Return [x, y] of the center of cell containing provided text 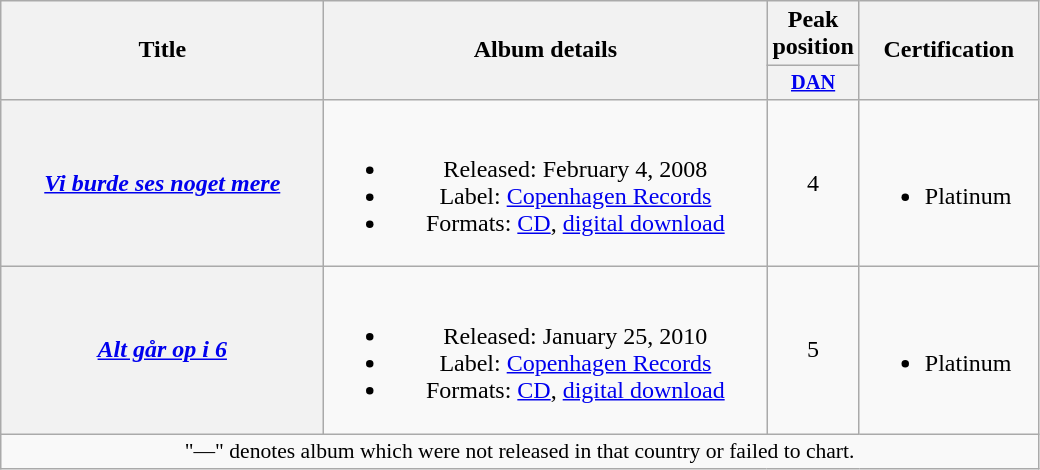
DAN [813, 83]
Released: February 4, 2008Label: Copenhagen RecordsFormats: CD, digital download [546, 182]
"—" denotes album which were not released in that country or failed to chart. [520, 452]
Title [162, 50]
5 [813, 350]
Album details [546, 50]
4 [813, 182]
Certification [948, 50]
Alt går op i 6 [162, 350]
Vi burde ses noget mere [162, 182]
Peak position [813, 34]
Released: January 25, 2010Label: Copenhagen RecordsFormats: CD, digital download [546, 350]
